Output the (x, y) coordinate of the center of the cell containing the given text.  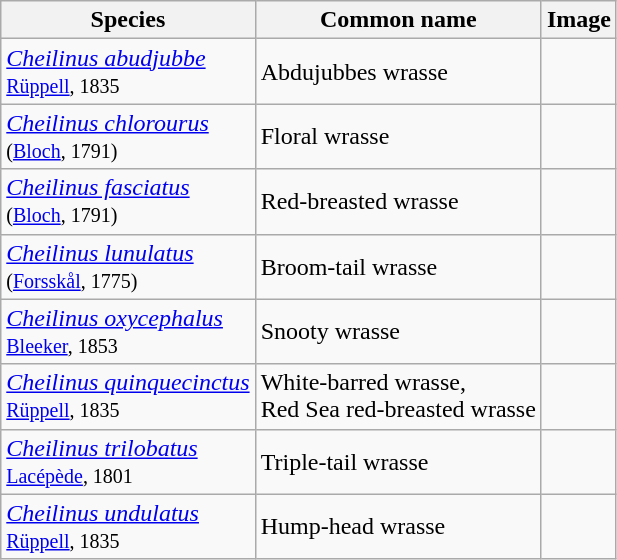
Common name (398, 20)
Triple-tail wrasse (398, 462)
Snooty wrasse (398, 332)
Cheilinus undulatusRüppell, 1835 (128, 526)
Cheilinus abudjubbeRüppell, 1835 (128, 72)
Red-breasted wrasse (398, 202)
Hump-head wrasse (398, 526)
Cheilinus trilobatusLacépède, 1801 (128, 462)
White-barred wrasse,Red Sea red-breasted wrasse (398, 396)
Cheilinus chlorourus(Bloch, 1791) (128, 136)
Broom-tail wrasse (398, 266)
Species (128, 20)
Cheilinus lunulatus(Forsskål, 1775) (128, 266)
Floral wrasse (398, 136)
Abdujubbes wrasse (398, 72)
Cheilinus oxycephalusBleeker, 1853 (128, 332)
Image (578, 20)
Cheilinus quinquecinctusRüppell, 1835 (128, 396)
Cheilinus fasciatus(Bloch, 1791) (128, 202)
